Return [X, Y] of the center of cell containing provided text 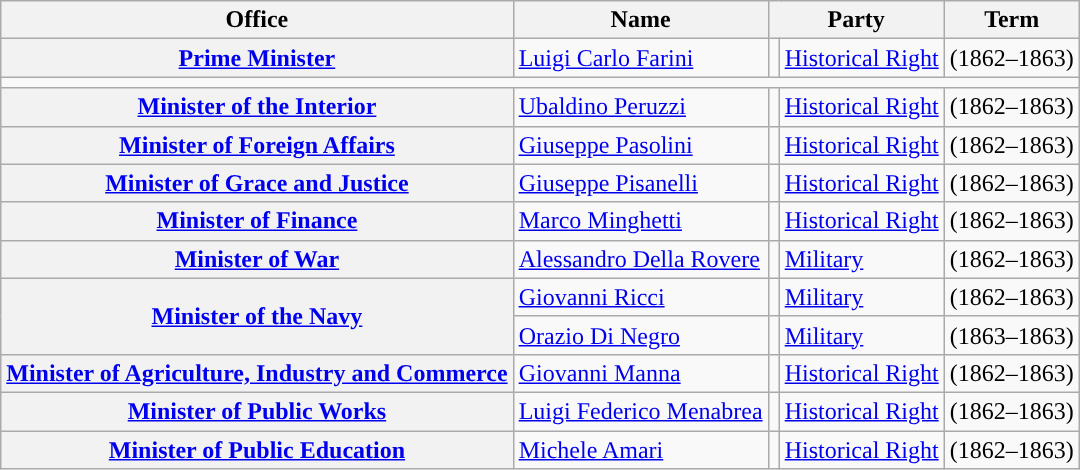
Michele Amari [640, 449]
Minister of Grace and Justice [257, 183]
Office [257, 20]
Minister of War [257, 259]
Ubaldino Peruzzi [640, 107]
Minister of the Navy [257, 316]
Term [1012, 20]
Name [640, 20]
Prime Minister [257, 58]
Giuseppe Pisanelli [640, 183]
Alessandro Della Rovere [640, 259]
(1863–1863) [1012, 335]
Minister of Foreign Affairs [257, 145]
Minister of the Interior [257, 107]
Giovanni Ricci [640, 297]
Giovanni Manna [640, 373]
Minister of Finance [257, 221]
Minister of Public Education [257, 449]
Giuseppe Pasolini [640, 145]
Marco Minghetti [640, 221]
Luigi Federico Menabrea [640, 411]
Minister of Public Works [257, 411]
Minister of Agriculture, Industry and Commerce [257, 373]
Party [856, 20]
Orazio Di Negro [640, 335]
Luigi Carlo Farini [640, 58]
